Identify which cell holds the provided text, then report its [x, y] central coordinate. 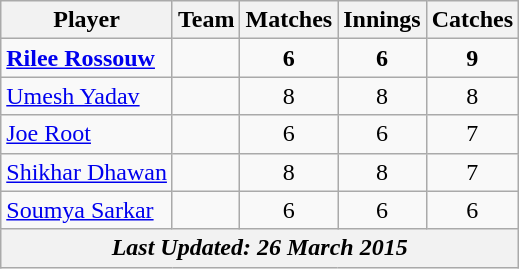
Umesh Yadav [87, 96]
Joe Root [87, 134]
Player [87, 20]
Team [206, 20]
9 [472, 58]
Shikhar Dhawan [87, 172]
Matches [289, 20]
Last Updated: 26 March 2015 [260, 248]
Innings [382, 20]
Rilee Rossouw [87, 58]
Soumya Sarkar [87, 210]
Catches [472, 20]
